Return the [x, y] coordinate for the center point of the cell that contains the specified text.  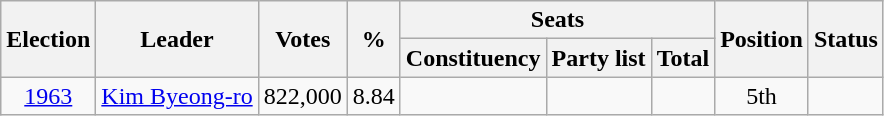
Party list [598, 58]
8.84 [374, 96]
Total [683, 58]
% [374, 39]
822,000 [302, 96]
Election [48, 39]
5th [762, 96]
Leader [177, 39]
Votes [302, 39]
Position [762, 39]
Kim Byeong-ro [177, 96]
Seats [557, 20]
Constituency [473, 58]
1963 [48, 96]
Status [846, 39]
